From the cell containing the given text, extract its center point as [X, Y] coordinate. 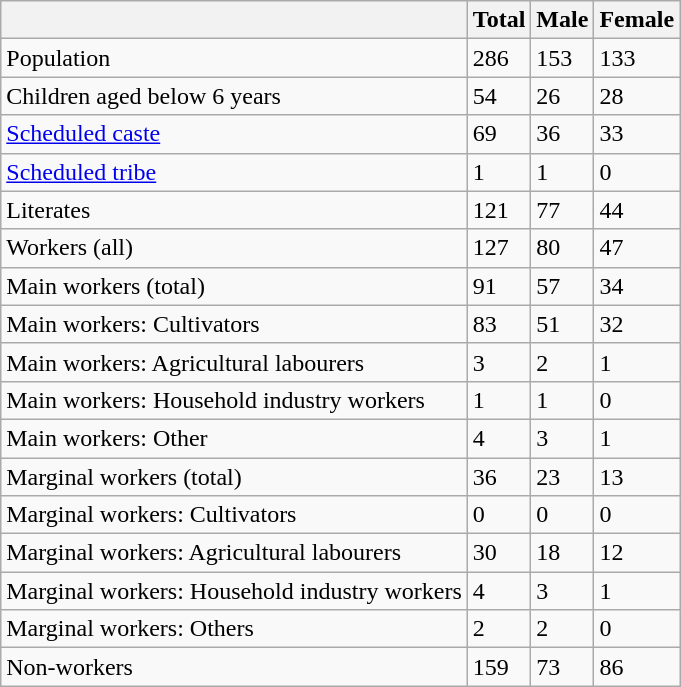
44 [637, 210]
Marginal workers (total) [234, 477]
127 [499, 248]
153 [562, 58]
Children aged below 6 years [234, 96]
86 [637, 667]
13 [637, 477]
Female [637, 20]
Literates [234, 210]
18 [562, 553]
77 [562, 210]
Total [499, 20]
57 [562, 286]
Marginal workers: Agricultural labourers [234, 553]
Marginal workers: Cultivators [234, 515]
47 [637, 248]
28 [637, 96]
23 [562, 477]
Marginal workers: Others [234, 629]
Scheduled tribe [234, 172]
73 [562, 667]
33 [637, 134]
Scheduled caste [234, 134]
159 [499, 667]
26 [562, 96]
34 [637, 286]
83 [499, 324]
69 [499, 134]
80 [562, 248]
Main workers (total) [234, 286]
Main workers: Household industry workers [234, 400]
Population [234, 58]
Male [562, 20]
32 [637, 324]
54 [499, 96]
286 [499, 58]
Main workers: Other [234, 438]
Main workers: Cultivators [234, 324]
Workers (all) [234, 248]
133 [637, 58]
Non-workers [234, 667]
121 [499, 210]
51 [562, 324]
Main workers: Agricultural labourers [234, 362]
12 [637, 553]
30 [499, 553]
91 [499, 286]
Marginal workers: Household industry workers [234, 591]
